Extract the (x, y) coordinate from the center of the cell holding the provided text.  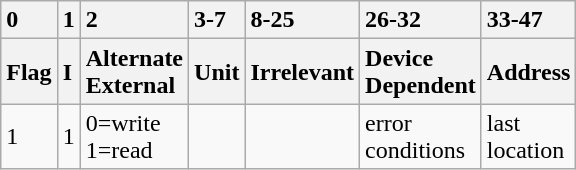
26-32 (421, 20)
3-7 (217, 20)
Unit (217, 72)
errorconditions (421, 136)
I (68, 72)
33-47 (528, 20)
AlternateExternal (134, 72)
lastlocation (528, 136)
0=write1=read (134, 136)
8-25 (302, 20)
Address (528, 72)
2 (134, 20)
DeviceDependent (421, 72)
Flag (29, 72)
Irrelevant (302, 72)
0 (29, 20)
